Return the [x, y] coordinate for the center point of the cell that contains the specified text.  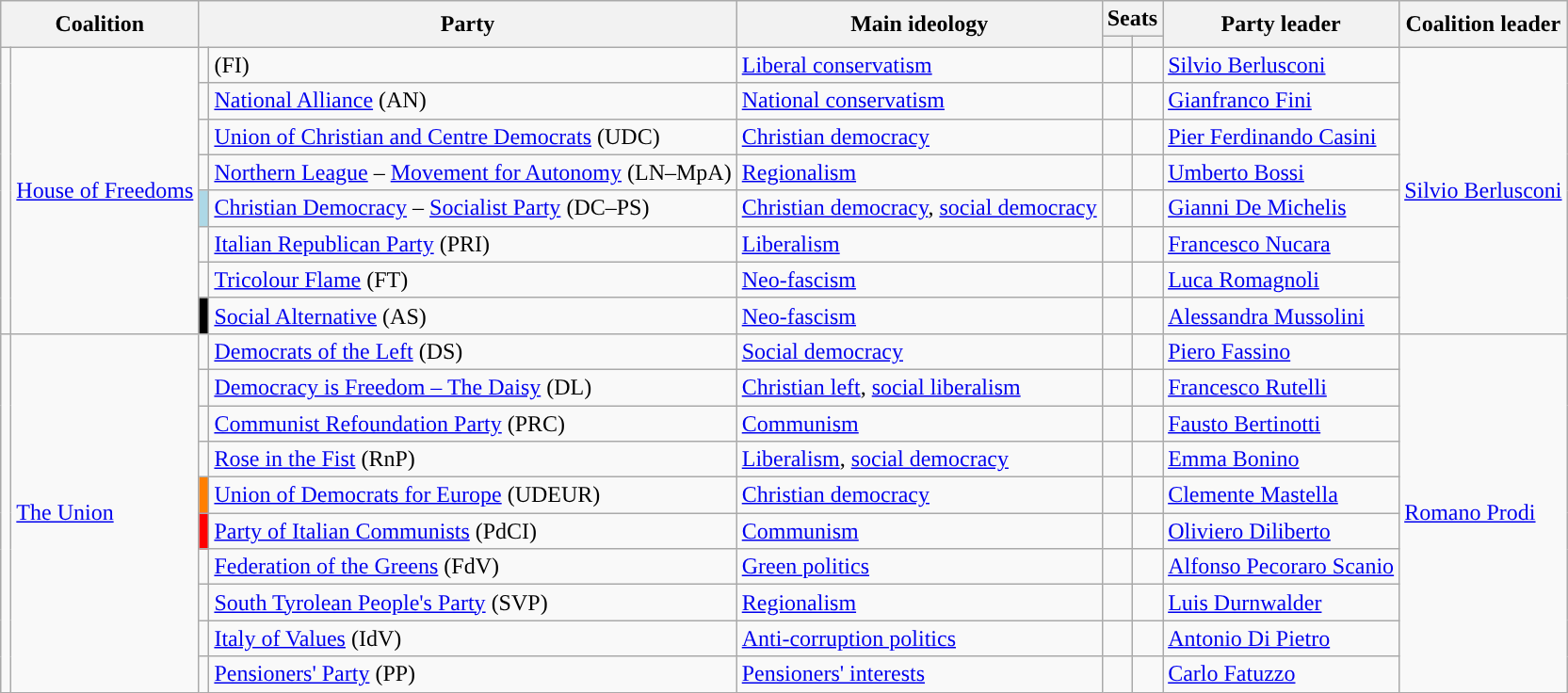
Party [467, 24]
Francesco Rutelli [1281, 387]
Rose in the Fist (RnP) [473, 459]
Liberalism [919, 244]
Luca Romagnoli [1281, 280]
Main ideology [919, 24]
Social Alternative (AS) [473, 315]
Antonio Di Pietro [1281, 638]
(FI) [473, 65]
Union of Democrats for Europe (UDEUR) [473, 495]
Northern League – Movement for Autonomy (LN–MpA) [473, 172]
Christian Democracy – Socialist Party (DC–PS) [473, 208]
The Union [105, 512]
Tricolour Flame (FT) [473, 280]
Francesco Nucara [1281, 244]
Social democracy [919, 351]
Alessandra Mussolini [1281, 315]
Italian Republican Party (PRI) [473, 244]
Piero Fassino [1281, 351]
Democracy is Freedom – The Daisy (DL) [473, 387]
Clemente Mastella [1281, 495]
Anti-corruption politics [919, 638]
Umberto Bossi [1281, 172]
Christian democracy, social democracy [919, 208]
Oliviero Diliberto [1281, 531]
Seats [1132, 19]
Pensioners' interests [919, 674]
Gianfranco Fini [1281, 101]
Gianni De Michelis [1281, 208]
Fausto Bertinotti [1281, 423]
Romano Prodi [1483, 512]
Green politics [919, 567]
Carlo Fatuzzo [1281, 674]
Emma Bonino [1281, 459]
Italy of Values (IdV) [473, 638]
South Tyrolean People's Party (SVP) [473, 603]
Democrats of the Left (DS) [473, 351]
Federation of the Greens (FdV) [473, 567]
Coalition [100, 24]
Party leader [1281, 24]
Liberal conservatism [919, 65]
Liberalism, social democracy [919, 459]
Alfonso Pecoraro Scanio [1281, 567]
Luis Durnwalder [1281, 603]
Coalition leader [1483, 24]
Pensioners' Party (PP) [473, 674]
Pier Ferdinando Casini [1281, 137]
National conservatism [919, 101]
Union of Christian and Centre Democrats (UDC) [473, 137]
Party of Italian Communists (PdCI) [473, 531]
House of Freedoms [105, 190]
Christian left, social liberalism [919, 387]
National Alliance (AN) [473, 101]
Communist Refoundation Party (PRC) [473, 423]
